Capture the cell that displays the provided text and extract its [x, y] central coordinate. 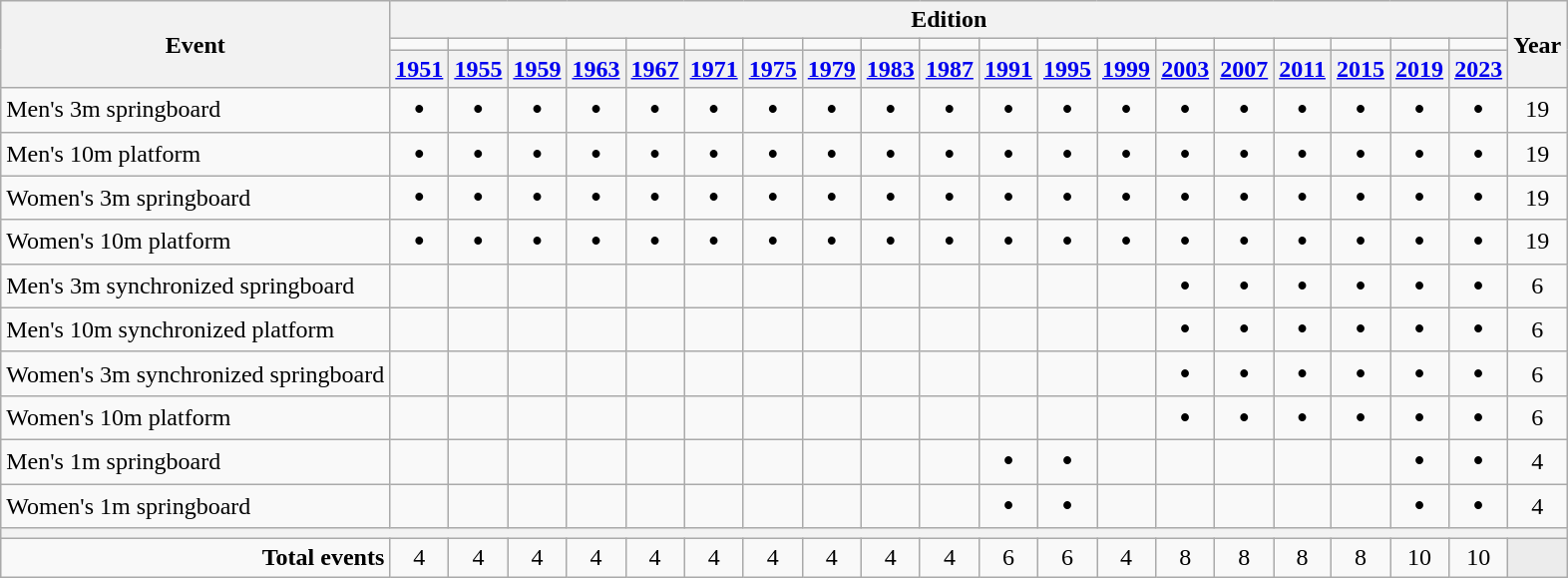
1967 [654, 69]
2015 [1361, 69]
Event [196, 44]
1971 [714, 69]
Women's 1m springboard [196, 505]
1999 [1127, 69]
2007 [1245, 69]
1991 [1007, 69]
1959 [537, 69]
1975 [772, 69]
1963 [596, 69]
1951 [419, 69]
1995 [1067, 69]
Year [1538, 44]
Men's 10m synchronized platform [196, 329]
1955 [479, 69]
Total events [196, 558]
Women's 3m synchronized springboard [196, 373]
2003 [1185, 69]
Men's 1m springboard [196, 461]
1983 [890, 69]
1979 [832, 69]
2011 [1303, 69]
Edition [950, 20]
Men's 3m synchronized springboard [196, 286]
2019 [1420, 69]
Men's 10m platform [196, 154]
Women's 3m springboard [196, 198]
1987 [950, 69]
2023 [1478, 69]
Men's 3m springboard [196, 110]
